Scan for the cell matching the given text and deliver its (X, Y) coordinate at center. 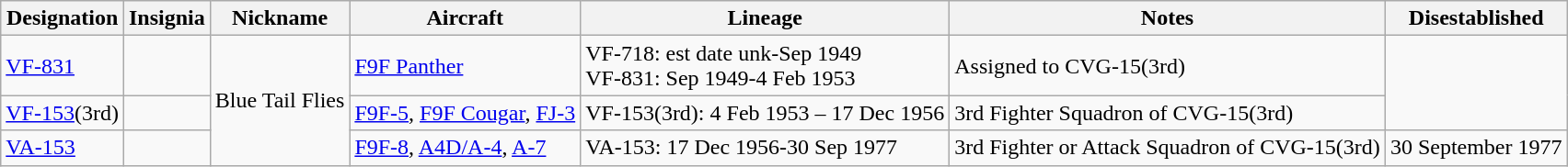
3rd Fighter or Attack Squadron of CVG-15(3rd) (1168, 148)
Aircraft (466, 18)
VA-153 (63, 148)
3rd Fighter Squadron of CVG-15(3rd) (1168, 113)
VA-153: 17 Dec 1956-30 Sep 1977 (766, 148)
F9F Panther (466, 66)
VF-718: est date unk-Sep 1949VF-831: Sep 1949-4 Feb 1953 (766, 66)
F9F-8, A4D/A-4, A-7 (466, 148)
Lineage (766, 18)
Notes (1168, 18)
Assigned to CVG-15(3rd) (1168, 66)
Blue Tail Flies (280, 101)
Nickname (280, 18)
Designation (63, 18)
F9F-5, F9F Cougar, FJ-3 (466, 113)
Disestablished (1476, 18)
VF-153(3rd): 4 Feb 1953 – 17 Dec 1956 (766, 113)
Insignia (167, 18)
30 September 1977 (1476, 148)
VF-153(3rd) (63, 113)
VF-831 (63, 66)
